Detect which cell encompasses the target text, then output its [X, Y] center coordinate. 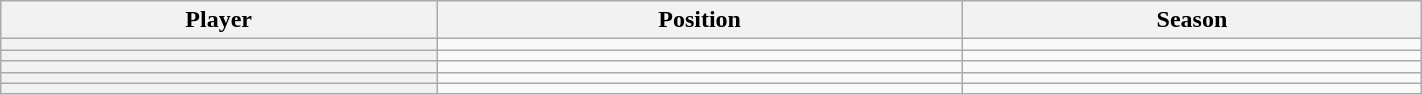
Player [219, 20]
Position [700, 20]
Season [1192, 20]
